Locate the cell with the specified text and output its (x, y) center coordinate. 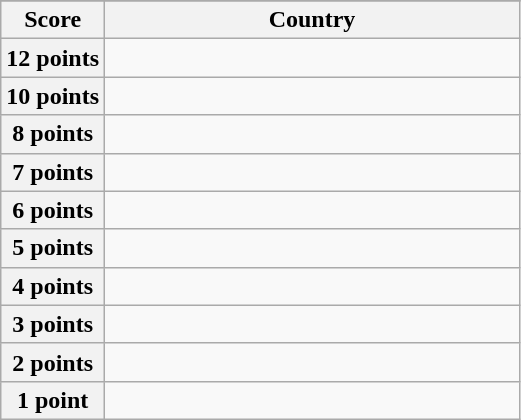
4 points (53, 286)
10 points (53, 96)
5 points (53, 248)
1 point (53, 400)
6 points (53, 210)
12 points (53, 58)
8 points (53, 134)
2 points (53, 362)
3 points (53, 324)
Score (53, 20)
7 points (53, 172)
Country (312, 20)
